Pinpoint the cell where the given text exists, returning its [X, Y] midpoint coordinate. 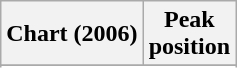
Chart (2006) [72, 34]
Peakposition [189, 34]
